For the text-containing cell, return its midpoint in (X, Y) coordinate format. 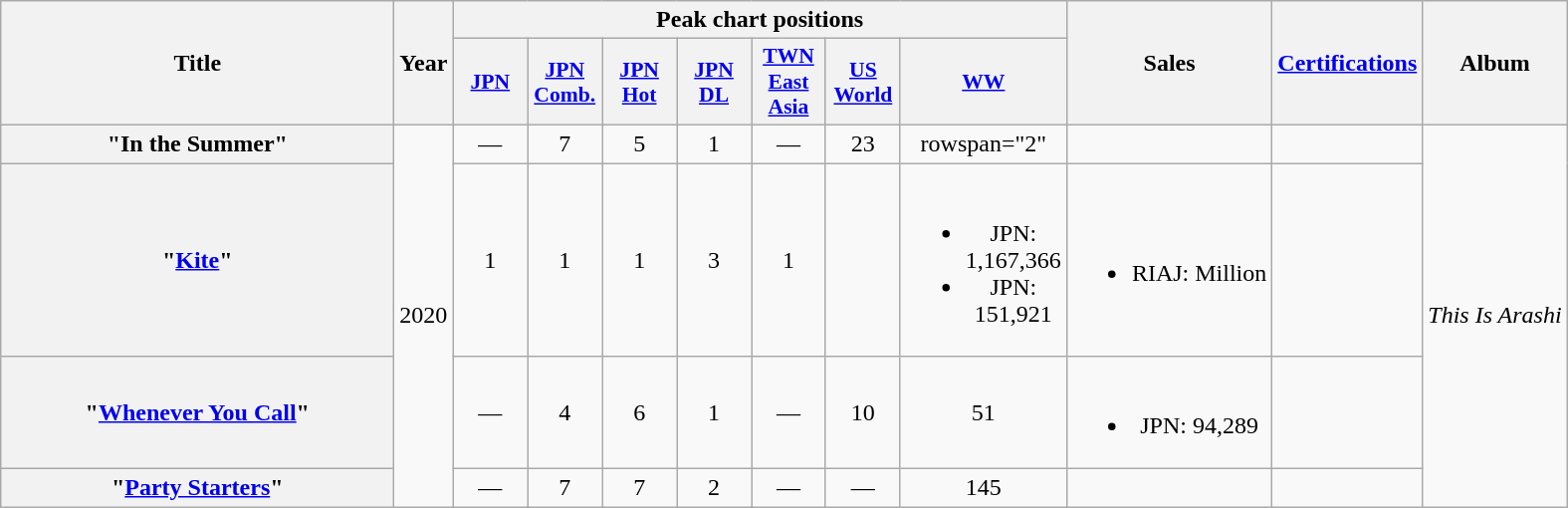
Title (197, 64)
"Party Starters" (197, 488)
JPN: 94,289 (1169, 412)
51 (984, 412)
2 (715, 488)
RIAJ: Million (1169, 260)
"Kite" (197, 260)
4 (565, 412)
10 (862, 412)
rowspan="2" (984, 143)
JPNDL (715, 82)
This Is Arashi (1495, 315)
23 (862, 143)
"Whenever You Call" (197, 412)
Year (424, 64)
WW (984, 82)
JPNHot (639, 82)
Album (1495, 64)
Certifications (1348, 64)
5 (639, 143)
TWNEastAsia (788, 82)
JPN: 1,167,366 JPN: 151,921 (984, 260)
USWorld (862, 82)
JPN (490, 82)
3 (715, 260)
145 (984, 488)
6 (639, 412)
2020 (424, 315)
JPNComb. (565, 82)
Peak chart positions (760, 20)
"In the Summer" (197, 143)
Sales (1169, 64)
